Output the (X, Y) coordinate of the center of the cell containing the given text.  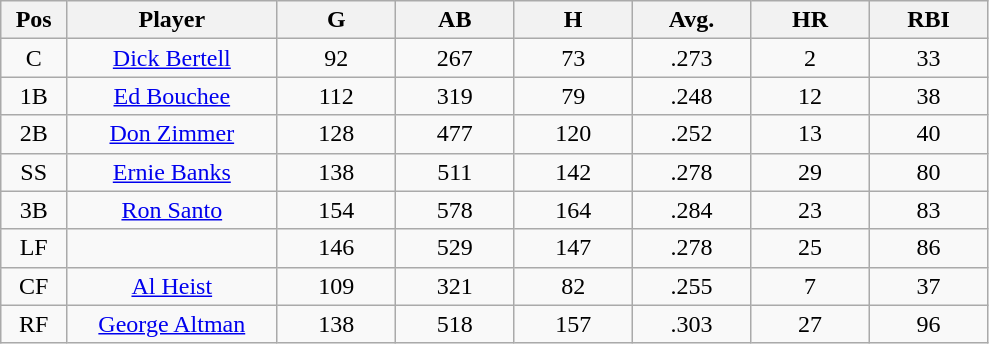
321 (455, 286)
73 (573, 58)
Pos (34, 20)
511 (455, 172)
.303 (691, 324)
1B (34, 96)
SS (34, 172)
3B (34, 210)
477 (455, 134)
40 (928, 134)
83 (928, 210)
RF (34, 324)
Don Zimmer (172, 134)
Ernie Banks (172, 172)
27 (810, 324)
82 (573, 286)
HR (810, 20)
37 (928, 286)
157 (573, 324)
.255 (691, 286)
Avg. (691, 20)
Al Heist (172, 286)
267 (455, 58)
109 (336, 286)
2B (34, 134)
7 (810, 286)
38 (928, 96)
578 (455, 210)
23 (810, 210)
154 (336, 210)
529 (455, 248)
147 (573, 248)
Dick Bertell (172, 58)
79 (573, 96)
C (34, 58)
.284 (691, 210)
92 (336, 58)
Ron Santo (172, 210)
.248 (691, 96)
2 (810, 58)
.252 (691, 134)
319 (455, 96)
128 (336, 134)
George Altman (172, 324)
25 (810, 248)
80 (928, 172)
Ed Bouchee (172, 96)
13 (810, 134)
164 (573, 210)
AB (455, 20)
Player (172, 20)
142 (573, 172)
96 (928, 324)
.273 (691, 58)
33 (928, 58)
86 (928, 248)
146 (336, 248)
RBI (928, 20)
CF (34, 286)
H (573, 20)
12 (810, 96)
120 (573, 134)
29 (810, 172)
518 (455, 324)
112 (336, 96)
G (336, 20)
LF (34, 248)
